Identify which cell holds the provided text, then report its (X, Y) central coordinate. 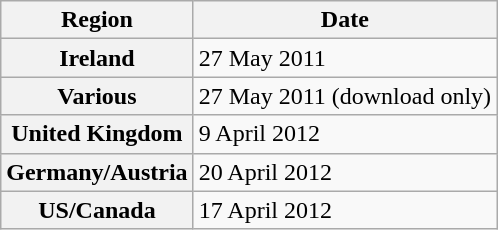
27 May 2011 (download only) (344, 96)
17 April 2012 (344, 210)
US/Canada (97, 210)
27 May 2011 (344, 58)
United Kingdom (97, 134)
Germany/Austria (97, 172)
Date (344, 20)
9 April 2012 (344, 134)
Ireland (97, 58)
20 April 2012 (344, 172)
Region (97, 20)
Various (97, 96)
